From the cell containing the given text, extract its center point as [X, Y] coordinate. 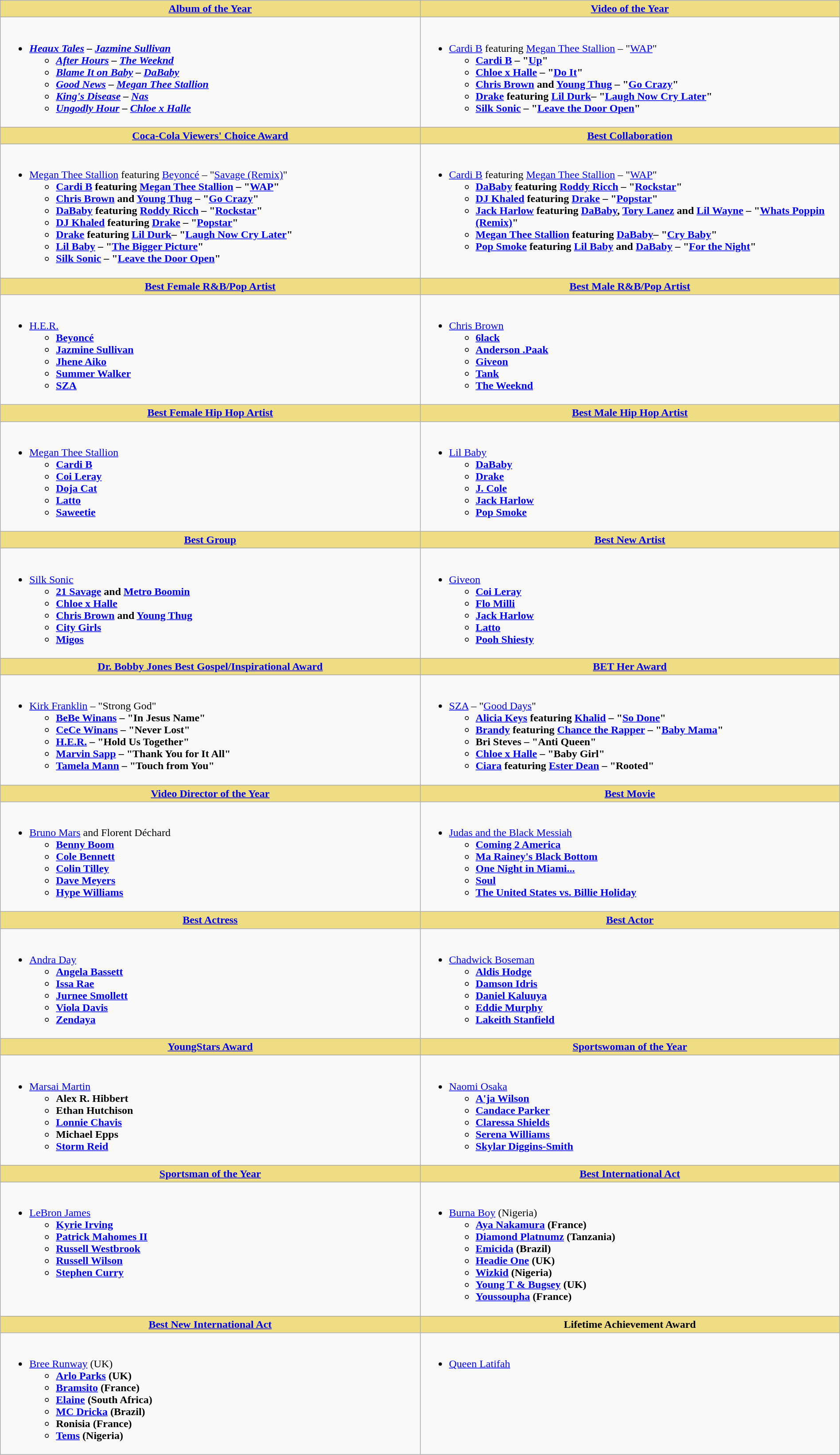
Best Collaboration [630, 136]
Sportswoman of the Year [630, 1047]
Silk Sonic21 Savage and Metro BoominChloe x HalleChris Brown and Young ThugCity GirlsMigos [210, 603]
Chadwick BosemanAldis HodgeDamson IdrisDaniel KaluuyaEddie MurphyLakeith Stanfield [630, 984]
Album of the Year [210, 9]
Judas and the Black MessiahComing 2 AmericaMa Rainey's Black BottomOne Night in Miami...SoulThe United States vs. Billie Holiday [630, 857]
Best International Act [630, 1174]
Dr. Bobby Jones Best Gospel/Inspirational Award [210, 666]
Coca-Cola Viewers' Choice Award [210, 136]
Video of the Year [630, 9]
Best Male Hip Hop Artist [630, 413]
Best Actress [210, 920]
Andra DayAngela BassettIssa RaeJurnee SmollettViola DavisZendaya [210, 984]
Best New International Act [210, 1324]
Best New Artist [630, 540]
Sportsman of the Year [210, 1174]
LeBron JamesKyrie IrvingPatrick Mahomes IIRussell WestbrookRussell WilsonStephen Curry [210, 1249]
Lifetime Achievement Award [630, 1324]
Best Female R&B/Pop Artist [210, 286]
Naomi OsakaA'ja WilsonCandace ParkerClaressa ShieldsSerena WilliamsSkylar Diggins-Smith [630, 1110]
Best Female Hip Hop Artist [210, 413]
Bree Runway (UK)Arlo Parks (UK)Bramsito (France)Elaine (South Africa)MC Dricka (Brazil)Ronisia (France)Tems (Nigeria) [210, 1394]
Queen Latifah [630, 1394]
Megan Thee StallionCardi BCoi LerayDoja CatLattoSaweetie [210, 476]
Lil BabyDaBabyDrakeJ. ColeJack HarlowPop Smoke [630, 476]
Bruno Mars and Florent DéchardBenny BoomCole BennettColin TilleyDave MeyersHype Williams [210, 857]
Chris Brown6lackAnderson .PaakGiveonTankThe Weeknd [630, 350]
YoungStars Award [210, 1047]
Best Male R&B/Pop Artist [630, 286]
Best Actor [630, 920]
Video Director of the Year [210, 794]
Marsai MartinAlex R. HibbertEthan HutchisonLonnie ChavisMichael EppsStorm Reid [210, 1110]
Best Group [210, 540]
Best Movie [630, 794]
GiveonCoi LerayFlo MilliJack HarlowLattoPooh Shiesty [630, 603]
BET Her Award [630, 666]
H.E.R.BeyoncéJazmine SullivanJhene AikoSummer WalkerSZA [210, 350]
